Detect which cell encompasses the target text, then output its [x, y] center coordinate. 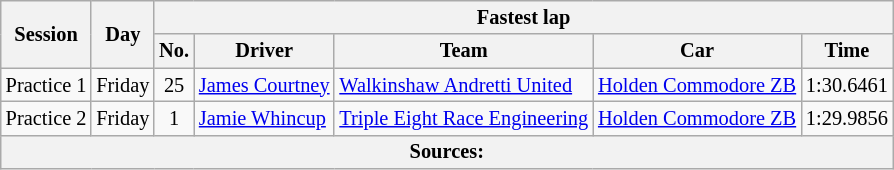
Driver [264, 51]
Time [847, 51]
James Courtney [264, 85]
1:30.6461 [847, 85]
Sources: [447, 152]
Fastest lap [524, 17]
1 [174, 118]
Jamie Whincup [264, 118]
Car [697, 51]
Team [464, 51]
Day [122, 34]
1:29.9856 [847, 118]
No. [174, 51]
Triple Eight Race Engineering [464, 118]
Practice 1 [46, 85]
Session [46, 34]
Practice 2 [46, 118]
25 [174, 85]
Walkinshaw Andretti United [464, 85]
